For the text-containing cell, return its midpoint in [x, y] coordinate format. 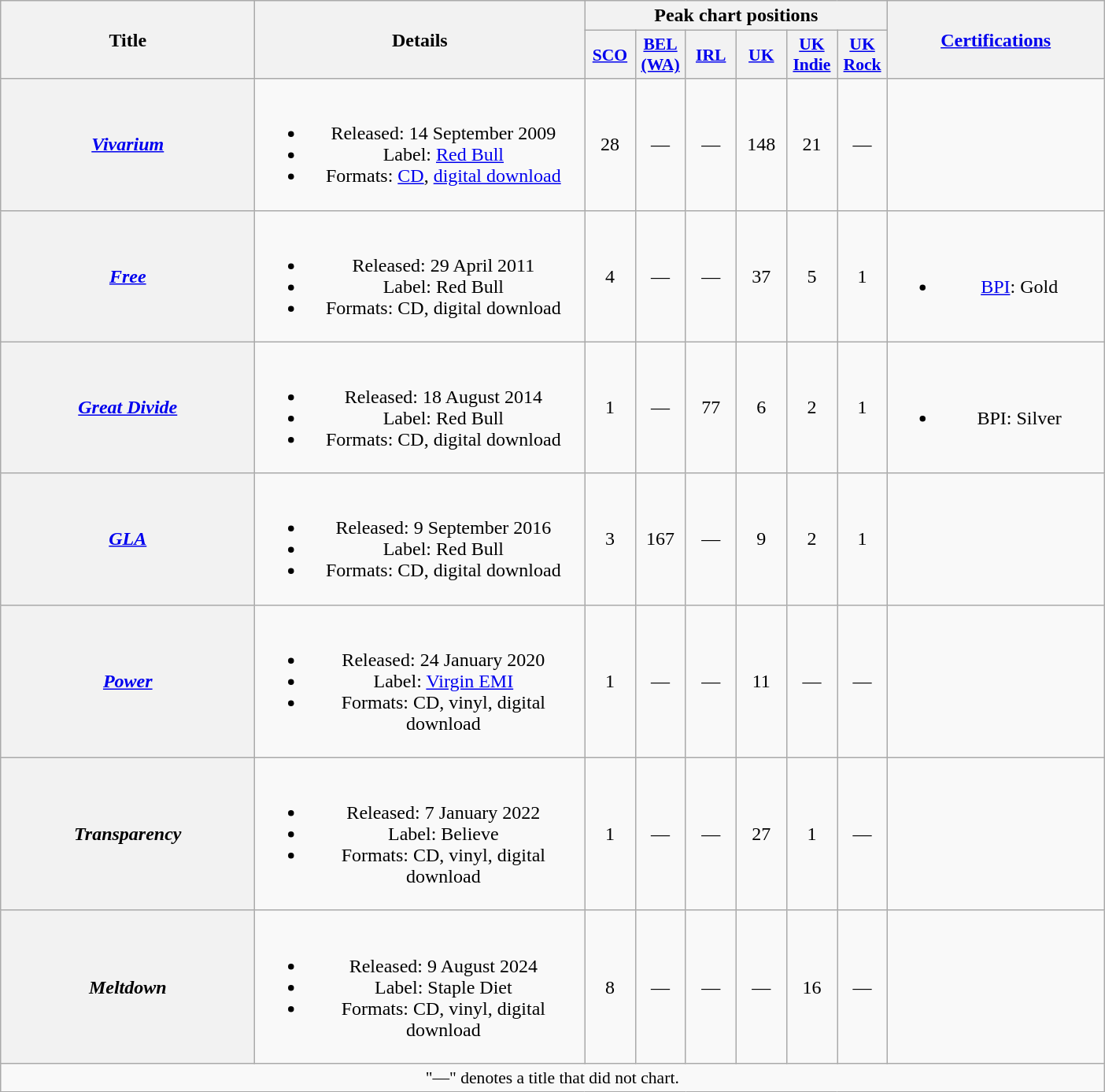
Free [128, 276]
5 [811, 276]
3 [610, 539]
Certifications [996, 39]
BPI: Silver [996, 408]
21 [811, 145]
UKIndie [811, 55]
167 [660, 539]
BEL(WA) [660, 55]
77 [711, 408]
Released: 9 September 2016Label: Red BullFormats: CD, digital download [420, 539]
Released: 7 January 2022Label: BelieveFormats: CD, vinyl, digital download [420, 834]
SCO [610, 55]
148 [761, 145]
11 [761, 681]
Released: 18 August 2014Label: Red BullFormats: CD, digital download [420, 408]
Released: 24 January 2020Label: Virgin EMIFormats: CD, vinyl, digital download [420, 681]
Details [420, 39]
Released: 29 April 2011Label: Red BullFormats: CD, digital download [420, 276]
Meltdown [128, 987]
"—" denotes a title that did not chart. [552, 1077]
27 [761, 834]
9 [761, 539]
28 [610, 145]
Title [128, 39]
GLA [128, 539]
UKRock [863, 55]
8 [610, 987]
Power [128, 681]
4 [610, 276]
Transparency [128, 834]
37 [761, 276]
Great Divide [128, 408]
Released: 14 September 2009Label: Red BullFormats: CD, digital download [420, 145]
Peak chart positions [737, 16]
BPI: Gold [996, 276]
16 [811, 987]
Released: 9 August 2024Label: Staple DietFormats: CD, vinyl, digital download [420, 987]
UK [761, 55]
IRL [711, 55]
Vivarium [128, 145]
6 [761, 408]
